Extract the (X, Y) coordinate from the center of the cell holding the provided text.  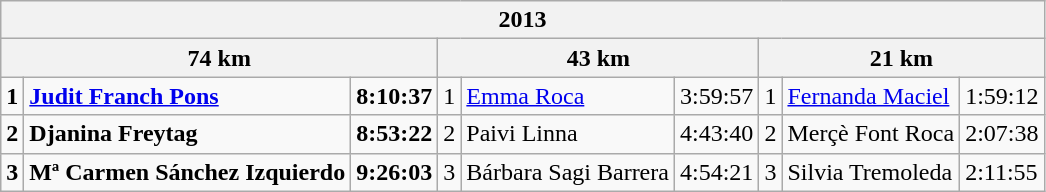
21 km (902, 58)
Mª Carmen Sánchez Izquierdo (188, 172)
Bárbara Sagi Barrera (568, 172)
43 km (598, 58)
Paivi Linna (568, 134)
8:10:37 (394, 96)
Djanina Freytag (188, 134)
Merçè Font Roca (871, 134)
74 km (220, 58)
9:26:03 (394, 172)
8:53:22 (394, 134)
3:59:57 (716, 96)
4:54:21 (716, 172)
Judit Franch Pons (188, 96)
Silvia Tremoleda (871, 172)
2:11:55 (1002, 172)
1:59:12 (1002, 96)
Fernanda Maciel (871, 96)
2:07:38 (1002, 134)
4:43:40 (716, 134)
2013 (522, 20)
Emma Roca (568, 96)
